Extract the [x, y] coordinate from the center of the cell holding the provided text.  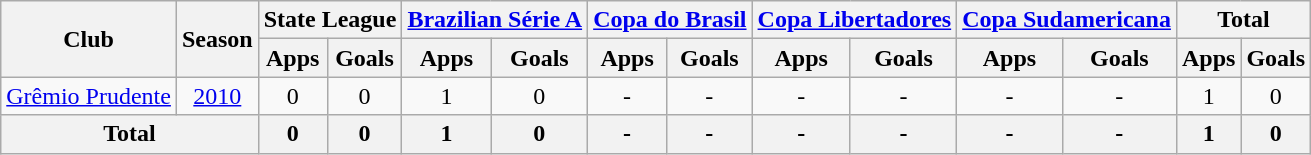
Copa do Brasil [670, 20]
2010 [217, 96]
Club [89, 39]
Copa Libertadores [854, 20]
Season [217, 39]
Copa Sudamericana [1067, 20]
Brazilian Série A [495, 20]
Grêmio Prudente [89, 96]
State League [330, 20]
